Provide the [X, Y] coordinate of the cell's center where the given text is located.  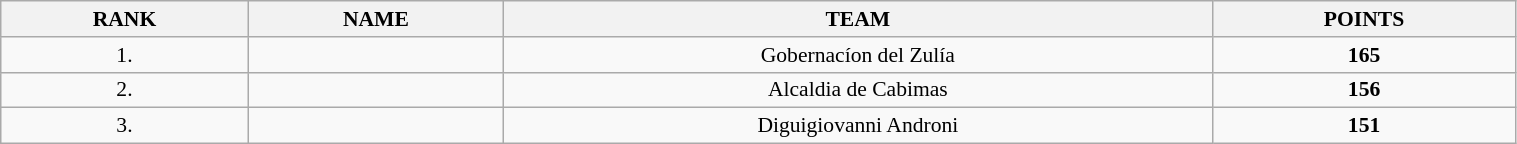
3. [124, 126]
Gobernacíon del Zulía [858, 55]
TEAM [858, 19]
Alcaldia de Cabimas [858, 90]
2. [124, 90]
151 [1364, 126]
156 [1364, 90]
RANK [124, 19]
1. [124, 55]
165 [1364, 55]
POINTS [1364, 19]
NAME [376, 19]
Diguigiovanni Androni [858, 126]
